Search for the cell housing the specified text and yield its (x, y) center coordinate. 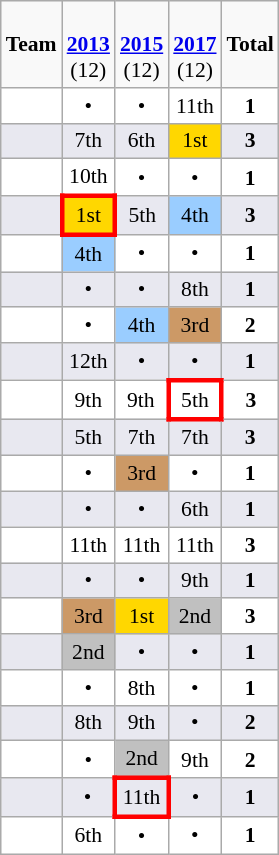
Team (32, 44)
2017(12) (194, 44)
12th (88, 362)
10th (88, 178)
2013(12) (88, 44)
Total (250, 44)
2015(12) (142, 44)
